Locate the cell with the specified text and output its [x, y] center coordinate. 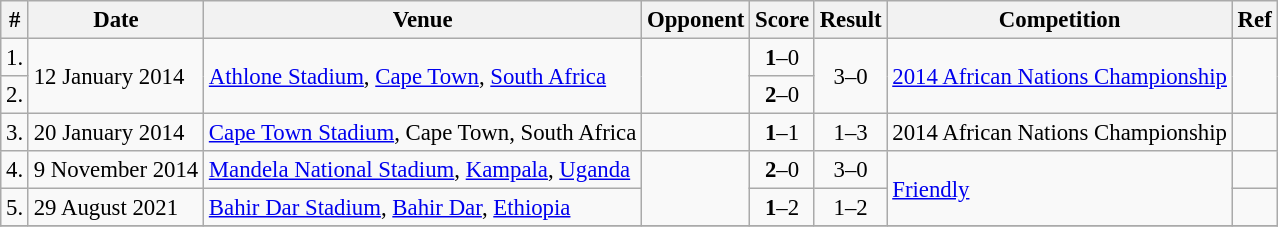
Competition [1060, 20]
1–3 [850, 133]
Venue [423, 20]
29 August 2021 [116, 208]
Score [782, 20]
4. [15, 170]
2. [15, 95]
Result [850, 20]
20 January 2014 [116, 133]
Ref [1254, 20]
Athlone Stadium, Cape Town, South Africa [423, 76]
Friendly [1060, 188]
Opponent [696, 20]
12 January 2014 [116, 76]
9 November 2014 [116, 170]
5. [15, 208]
Date [116, 20]
3. [15, 133]
1–0 [782, 58]
Mandela National Stadium, Kampala, Uganda [423, 170]
Cape Town Stadium, Cape Town, South Africa [423, 133]
1. [15, 58]
Bahir Dar Stadium, Bahir Dar, Ethiopia [423, 208]
# [15, 20]
1–1 [782, 133]
